Return (X, Y) of the center of cell containing provided text 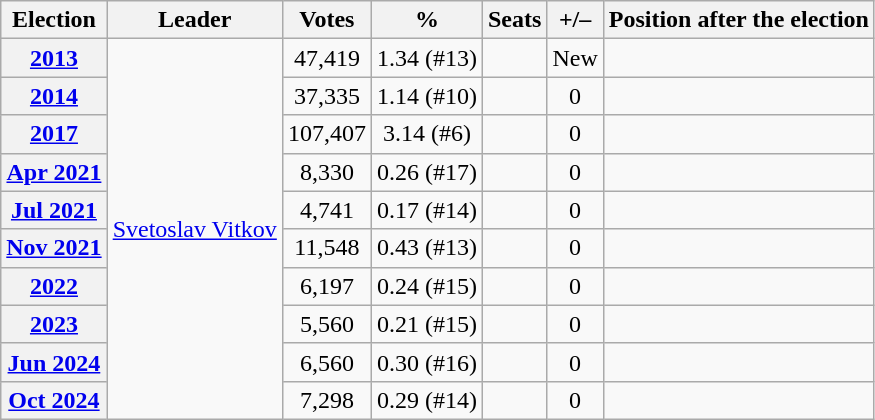
4,741 (326, 210)
0.30 (#16) (426, 362)
Seats (514, 20)
Nov 2021 (54, 248)
2023 (54, 324)
5,560 (326, 324)
11,548 (326, 248)
2017 (54, 134)
0.26 (#17) (426, 172)
0.43 (#13) (426, 248)
6,560 (326, 362)
0.24 (#15) (426, 286)
1.34 (#13) (426, 58)
Election (54, 20)
2013 (54, 58)
% (426, 20)
Oct 2024 (54, 400)
New (575, 58)
Leader (194, 20)
37,335 (326, 96)
0.21 (#15) (426, 324)
Votes (326, 20)
8,330 (326, 172)
0.17 (#14) (426, 210)
7,298 (326, 400)
Apr 2021 (54, 172)
Jul 2021 (54, 210)
1.14 (#10) (426, 96)
6,197 (326, 286)
Position after the election (738, 20)
Svetoslav Vitkov (194, 230)
107,407 (326, 134)
Jun 2024 (54, 362)
+/– (575, 20)
2014 (54, 96)
47,419 (326, 58)
0.29 (#14) (426, 400)
2022 (54, 286)
3.14 (#6) (426, 134)
